Determine the [x, y] coordinate at the center of the cell enclosing the given text.  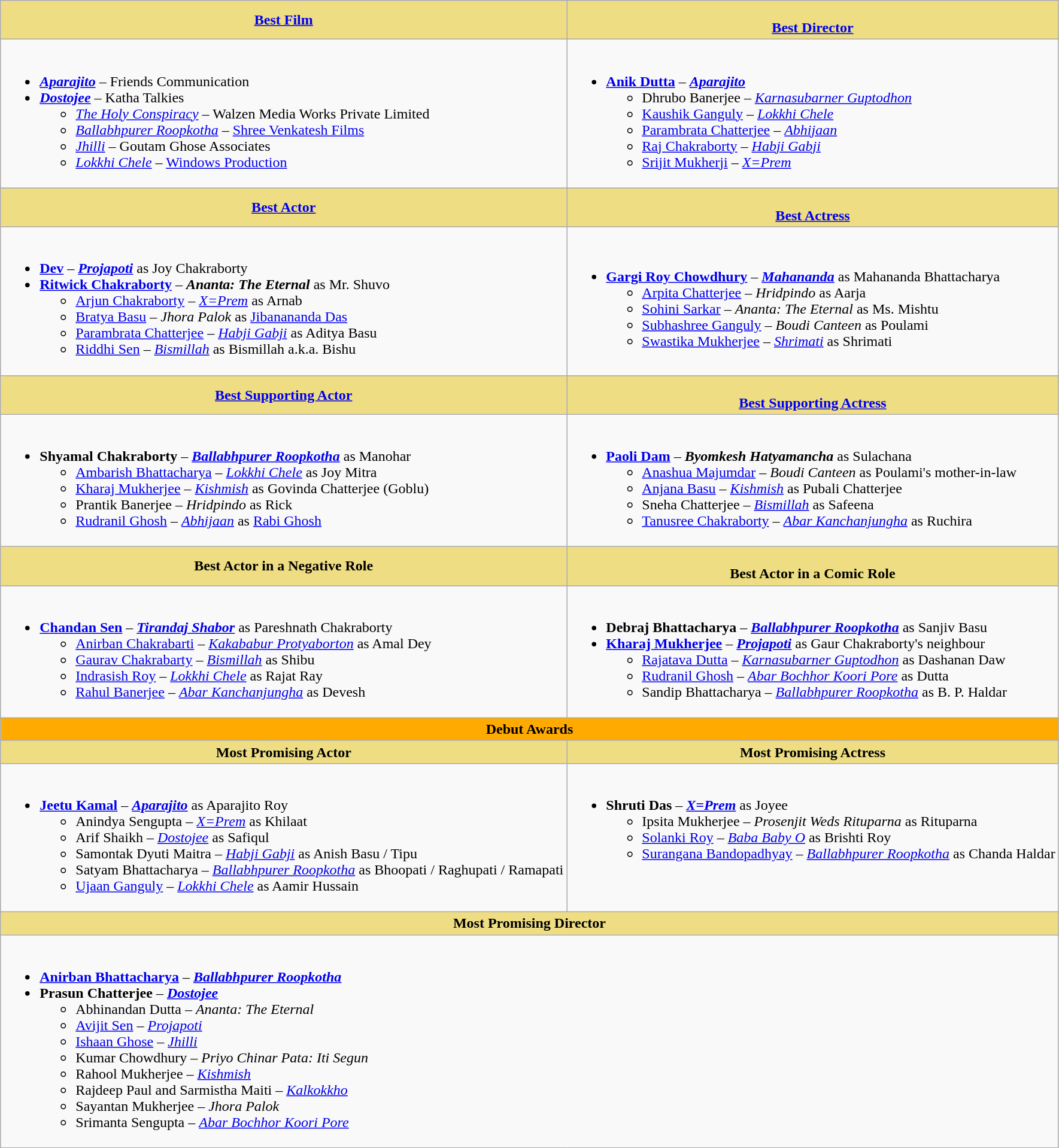
Debut Awards [529, 729]
Best Actress [813, 207]
Best Actor in a Negative Role [284, 566]
Most Promising Actress [813, 752]
Best Director [813, 20]
Best Film [284, 20]
Best Supporting Actress [813, 395]
Most Promising Director [529, 923]
Most Promising Actor [284, 752]
Best Actor in a Comic Role [813, 566]
Best Supporting Actor [284, 395]
Best Actor [284, 207]
